Output the (X, Y) coordinate of the center of the cell containing the given text.  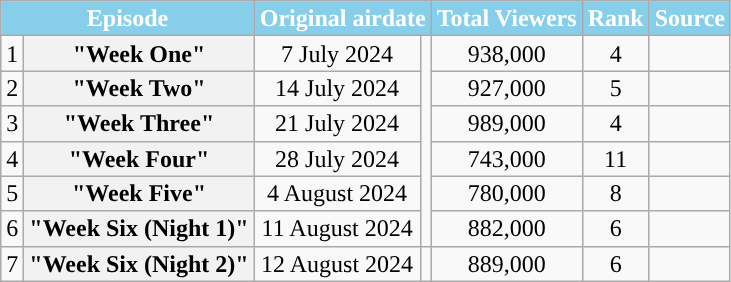
Source (690, 18)
Total Viewers (506, 18)
2 (12, 88)
11 (616, 158)
743,000 (506, 158)
"Week Six (Night 1)" (139, 228)
12 August 2024 (337, 264)
Episode (128, 18)
"Week One" (139, 54)
21 July 2024 (337, 124)
"Week Six (Night 2)" (139, 264)
7 (12, 264)
"Week Five" (139, 194)
14 July 2024 (337, 88)
"Week Four" (139, 158)
"Week Three" (139, 124)
4 August 2024 (337, 194)
882,000 (506, 228)
938,000 (506, 54)
Rank (616, 18)
3 (12, 124)
989,000 (506, 124)
1 (12, 54)
927,000 (506, 88)
Original airdate (342, 18)
889,000 (506, 264)
11 August 2024 (337, 228)
28 July 2024 (337, 158)
"Week Two" (139, 88)
780,000 (506, 194)
8 (616, 194)
7 July 2024 (337, 54)
